Detect which cell encompasses the target text, then output its (X, Y) center coordinate. 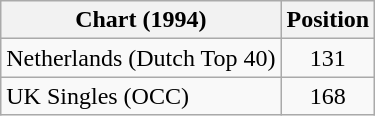
UK Singles (OCC) (141, 96)
131 (328, 58)
168 (328, 96)
Position (328, 20)
Chart (1994) (141, 20)
Netherlands (Dutch Top 40) (141, 58)
